Output the [X, Y] coordinate of the center of the cell containing the given text.  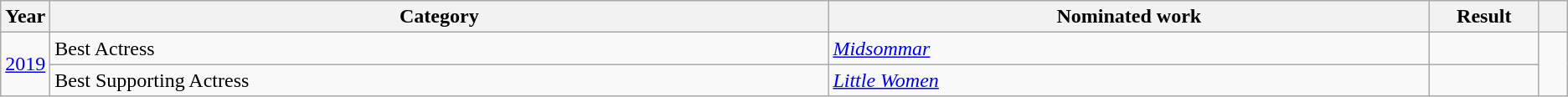
Best Supporting Actress [439, 80]
Midsommar [1129, 48]
Little Women [1129, 80]
Category [439, 17]
2019 [25, 64]
Nominated work [1129, 17]
Year [25, 17]
Result [1484, 17]
Best Actress [439, 48]
